Capture the cell that displays the provided text and extract its (X, Y) central coordinate. 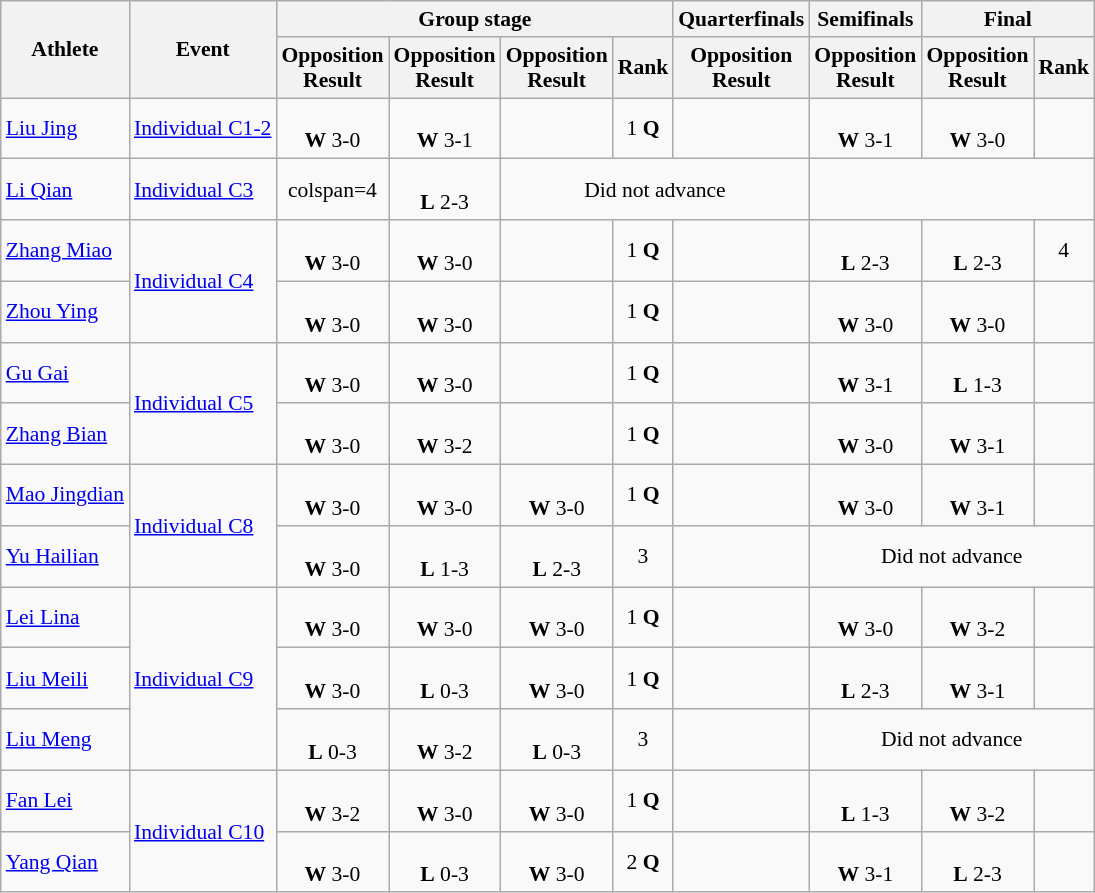
Gu Gai (65, 372)
Quarterfinals (741, 19)
Final (1008, 19)
Liu Jing (65, 128)
Individual C9 (202, 678)
Individual C10 (202, 831)
Liu Meng (65, 740)
Lei Lina (65, 618)
4 (1064, 250)
Mao Jingdian (65, 496)
Zhang Miao (65, 250)
2 Q (644, 862)
Zhou Ying (65, 312)
colspan=4 (332, 190)
Individual C1-2 (202, 128)
Group stage (474, 19)
Fan Lei (65, 800)
Yang Qian (65, 862)
Individual C8 (202, 526)
Individual C4 (202, 281)
Event (202, 50)
Zhang Bian (65, 434)
Individual C5 (202, 403)
Liu Meili (65, 678)
Athlete (65, 50)
Li Qian (65, 190)
Individual C3 (202, 190)
Semifinals (865, 19)
Yu Hailian (65, 556)
